Return (x, y) of the center of cell containing provided text 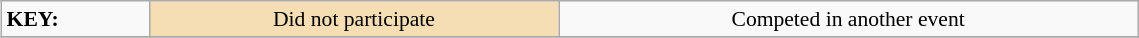
KEY: (76, 19)
Competed in another event (848, 19)
Did not participate (354, 19)
